Find where the given text appears and provide that cell's center as [X, Y] coordinate. 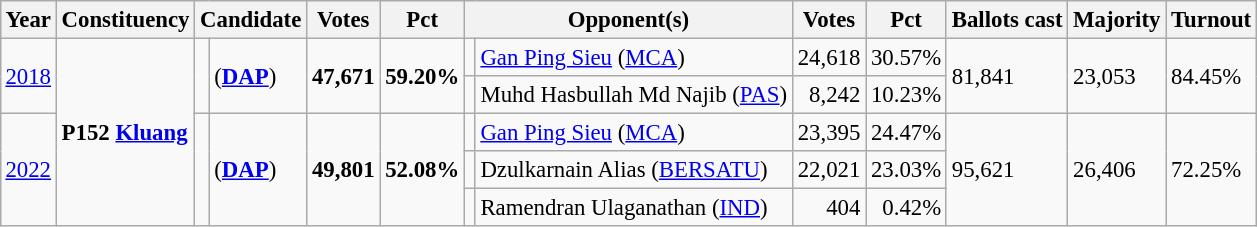
Majority [1117, 20]
49,801 [344, 170]
10.23% [906, 95]
30.57% [906, 57]
Constituency [125, 20]
404 [828, 208]
22,021 [828, 170]
2018 [28, 76]
24.47% [906, 133]
Year [28, 20]
84.45% [1212, 76]
8,242 [828, 95]
Opponent(s) [628, 20]
2022 [28, 170]
52.08% [422, 170]
81,841 [1006, 76]
26,406 [1117, 170]
Ballots cast [1006, 20]
Dzulkarnain Alias (BERSATU) [634, 170]
72.25% [1212, 170]
Ramendran Ulaganathan (IND) [634, 208]
47,671 [344, 76]
95,621 [1006, 170]
P152 Kluang [125, 132]
23,053 [1117, 76]
Muhd Hasbullah Md Najib (PAS) [634, 95]
59.20% [422, 76]
Candidate [251, 20]
23,395 [828, 133]
24,618 [828, 57]
Turnout [1212, 20]
0.42% [906, 208]
23.03% [906, 170]
